Determine the (X, Y) coordinate at the center of the cell enclosing the given text.  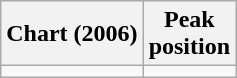
Chart (2006) (72, 34)
Peakposition (189, 34)
